Provide the [x, y] coordinate of the cell's center where the given text is located.  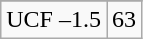
63 [124, 20]
UCF –1.5 [54, 20]
